Scan for the cell matching the given text and deliver its (x, y) coordinate at center. 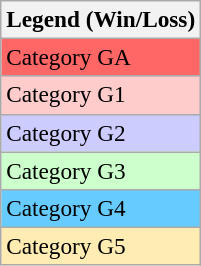
Category G5 (101, 246)
Category G4 (101, 208)
Category G2 (101, 133)
Legend (Win/Loss) (101, 19)
Category GA (101, 57)
Category G1 (101, 95)
Category G3 (101, 170)
